Detect which cell encompasses the target text, then output its (x, y) center coordinate. 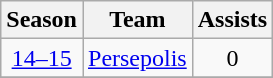
Season (42, 20)
14–15 (42, 58)
0 (232, 58)
Persepolis (137, 58)
Assists (232, 20)
Team (137, 20)
